Capture the cell that displays the provided text and extract its [x, y] central coordinate. 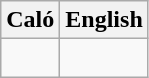
Caló [30, 20]
English [104, 20]
